Output the (X, Y) coordinate of the center of the cell containing the given text.  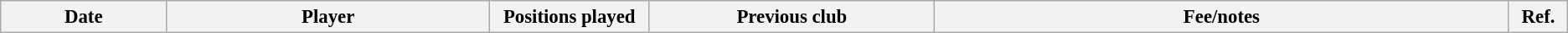
Positions played (570, 17)
Fee/notes (1222, 17)
Ref. (1538, 17)
Previous club (792, 17)
Date (84, 17)
Player (328, 17)
